Identify which cell holds the provided text, then report its [x, y] central coordinate. 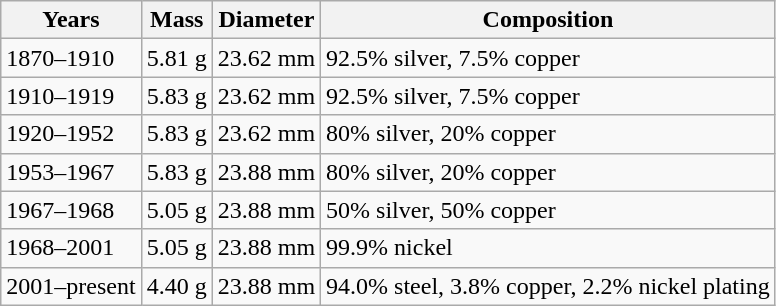
Mass [176, 20]
Composition [548, 20]
50% silver, 50% copper [548, 210]
1967–1968 [71, 210]
4.40 g [176, 286]
1910–1919 [71, 96]
1968–2001 [71, 248]
1953–1967 [71, 172]
1870–1910 [71, 58]
Diameter [266, 20]
2001–present [71, 286]
Years [71, 20]
1920–1952 [71, 134]
94.0% steel, 3.8% copper, 2.2% nickel plating [548, 286]
99.9% nickel [548, 248]
5.81 g [176, 58]
